Return (x, y) of the center of cell containing provided text 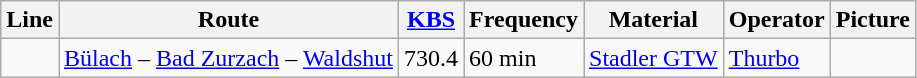
Frequency (524, 20)
Material (654, 20)
Route (228, 20)
KBS (430, 20)
60 min (524, 58)
730.4 (430, 58)
Operator (776, 20)
Bülach – Bad Zurzach – Waldshut (228, 58)
Stadler GTW (654, 58)
Line (30, 20)
Thurbo (776, 58)
Picture (872, 20)
